Detect which cell encompasses the target text, then output its [X, Y] center coordinate. 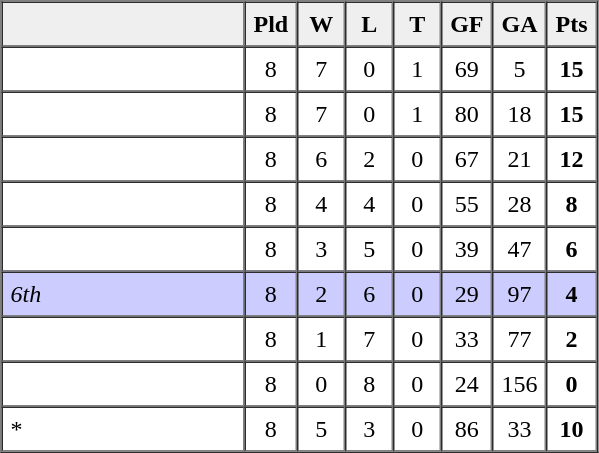
* [124, 428]
L [369, 24]
156 [520, 384]
W [321, 24]
Pts [572, 24]
21 [520, 158]
80 [466, 114]
69 [466, 68]
86 [466, 428]
18 [520, 114]
Pld [270, 24]
97 [520, 294]
39 [466, 248]
T [417, 24]
77 [520, 338]
67 [466, 158]
24 [466, 384]
28 [520, 204]
55 [466, 204]
12 [572, 158]
GF [466, 24]
47 [520, 248]
GA [520, 24]
29 [466, 294]
6th [124, 294]
10 [572, 428]
